Extract the [x, y] coordinate from the center of the cell holding the provided text.  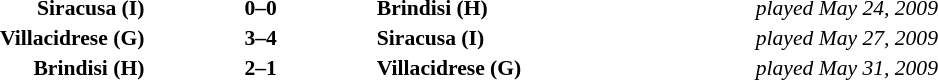
Siracusa (I) [564, 38]
3–4 [260, 38]
